Extract the (X, Y) coordinate from the center of the cell holding the provided text.  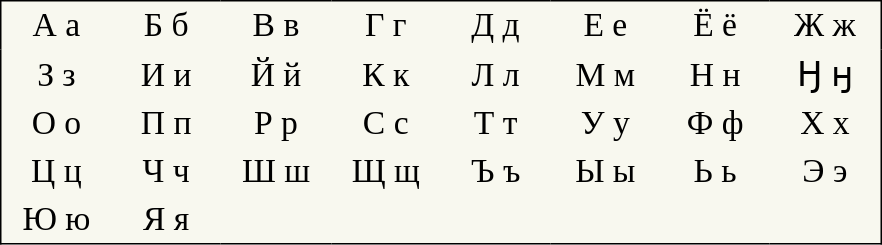
Ъ ъ (496, 171)
Ш ш (276, 171)
Ы ы (605, 171)
Ч ч (166, 171)
Й й (276, 75)
Е е (605, 26)
У у (605, 123)
Ӈ ӈ (826, 75)
Л л (496, 75)
Ё ё (715, 26)
Э э (826, 171)
И и (166, 75)
Б б (166, 26)
П п (166, 123)
М м (605, 75)
Ю ю (56, 220)
Х х (826, 123)
Р р (276, 123)
Ф ф (715, 123)
Ь ь (715, 171)
Ж ж (826, 26)
С с (386, 123)
В в (276, 26)
Н н (715, 75)
Щ щ (386, 171)
А а (56, 26)
Г г (386, 26)
О о (56, 123)
Т т (496, 123)
К к (386, 75)
Я я (166, 220)
З з (56, 75)
Ц ц (56, 171)
Д д (496, 26)
